Find where the given text appears and provide that cell's center as (X, Y) coordinate. 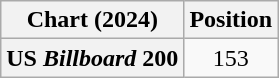
Position (231, 20)
US Billboard 200 (92, 58)
153 (231, 58)
Chart (2024) (92, 20)
